From the cell containing the given text, extract its center point as [X, Y] coordinate. 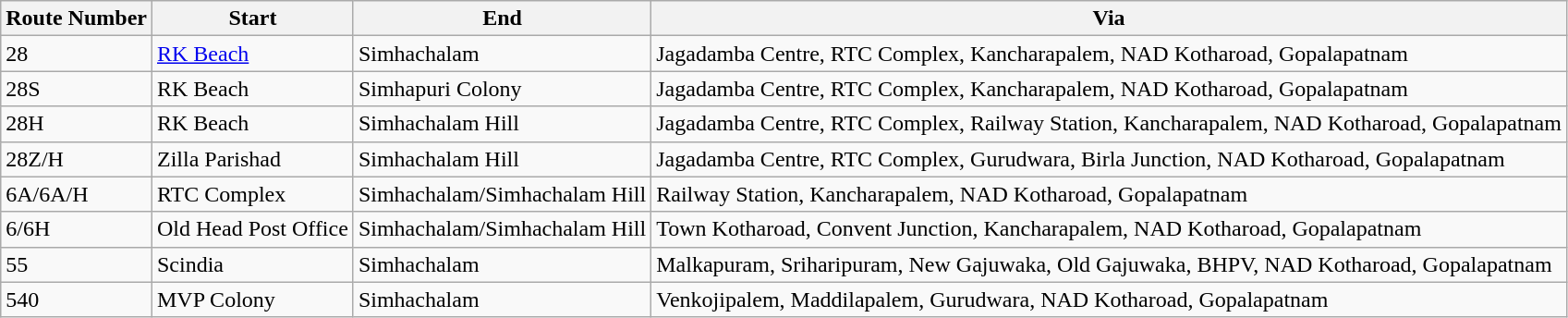
Town Kotharoad, Convent Junction, Kancharapalem, NAD Kotharoad, Gopalapatnam [1109, 229]
28 [77, 54]
Jagadamba Centre, RTC Complex, Railway Station, Kancharapalem, NAD Kotharoad, Gopalapatnam [1109, 124]
540 [77, 300]
28S [77, 89]
Zilla Parishad [252, 159]
Venkojipalem, Maddilapalem, Gurudwara, NAD Kotharoad, Gopalapatnam [1109, 300]
Jagadamba Centre, RTC Complex, Gurudwara, Birla Junction, NAD Kotharoad, Gopalapatnam [1109, 159]
6A/6A/H [77, 194]
MVP Colony [252, 300]
Malkapuram, Sriharipuram, New Gajuwaka, Old Gajuwaka, BHPV, NAD Kotharoad, Gopalapatnam [1109, 264]
6/6H [77, 229]
28Z/H [77, 159]
Start [252, 18]
28H [77, 124]
Simhapuri Colony [502, 89]
Scindia [252, 264]
Via [1109, 18]
Route Number [77, 18]
End [502, 18]
Railway Station, Kancharapalem, NAD Kotharoad, Gopalapatnam [1109, 194]
55 [77, 264]
Old Head Post Office [252, 229]
RTC Complex [252, 194]
